Provide the [x, y] coordinate of the cell's center where the given text is located.  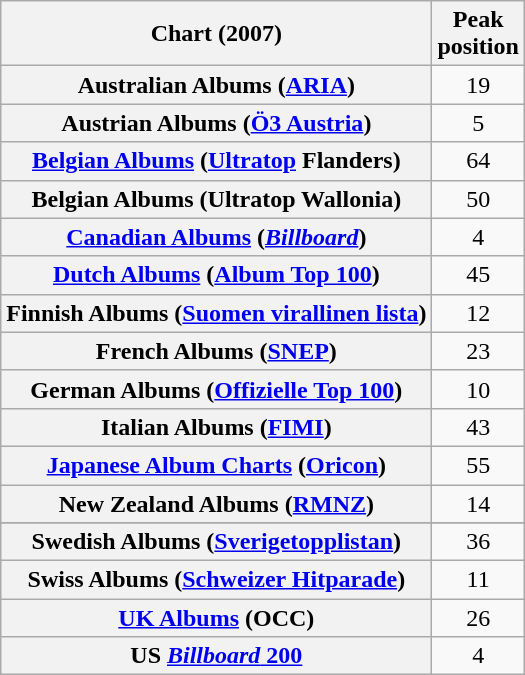
German Albums (Offizielle Top 100) [216, 389]
Dutch Albums (Album Top 100) [216, 275]
UK Albums (OCC) [216, 618]
Canadian Albums (Billboard) [216, 237]
US Billboard 200 [216, 656]
Belgian Albums (Ultratop Wallonia) [216, 199]
Swedish Albums (Sverigetopplistan) [216, 542]
50 [478, 199]
26 [478, 618]
French Albums (SNEP) [216, 351]
14 [478, 503]
New Zealand Albums (RMNZ) [216, 503]
12 [478, 313]
23 [478, 351]
19 [478, 85]
36 [478, 542]
Chart (2007) [216, 34]
Japanese Album Charts (Oricon) [216, 465]
Austrian Albums (Ö3 Austria) [216, 123]
Peakposition [478, 34]
11 [478, 580]
5 [478, 123]
Swiss Albums (Schweizer Hitparade) [216, 580]
Finnish Albums (Suomen virallinen lista) [216, 313]
43 [478, 427]
64 [478, 161]
55 [478, 465]
Australian Albums (ARIA) [216, 85]
10 [478, 389]
45 [478, 275]
Italian Albums (FIMI) [216, 427]
Belgian Albums (Ultratop Flanders) [216, 161]
